Search for the cell housing the specified text and yield its [X, Y] center coordinate. 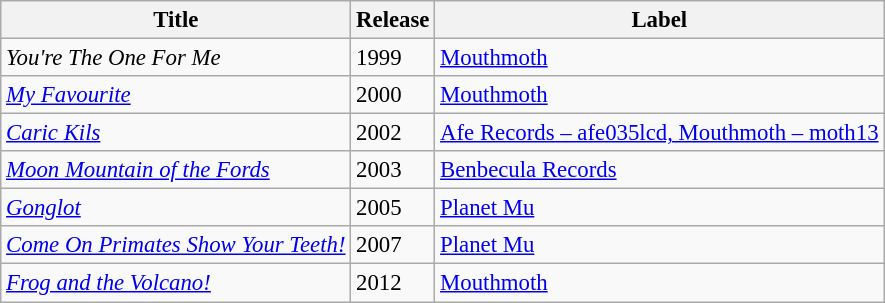
Title [176, 20]
Gonglot [176, 208]
2005 [393, 208]
My Favourite [176, 95]
Frog and the Volcano! [176, 283]
1999 [393, 58]
2000 [393, 95]
Release [393, 20]
Label [660, 20]
Caric Kils [176, 133]
Come On Primates Show Your Teeth! [176, 245]
Afe Records – afe035lcd, Mouthmoth – moth13 [660, 133]
2003 [393, 170]
2002 [393, 133]
Moon Mountain of the Fords [176, 170]
You're The One For Me [176, 58]
Benbecula Records [660, 170]
2012 [393, 283]
2007 [393, 245]
